Determine the [X, Y] coordinate at the center of the cell enclosing the given text.  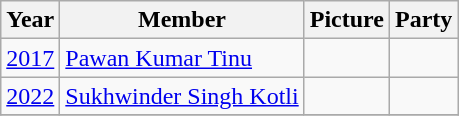
Year [30, 20]
Picture [346, 20]
Party [423, 20]
Sukhwinder Singh Kotli [182, 96]
Member [182, 20]
2022 [30, 96]
2017 [30, 58]
Pawan Kumar Tinu [182, 58]
